Return [x, y] of the center of cell containing provided text 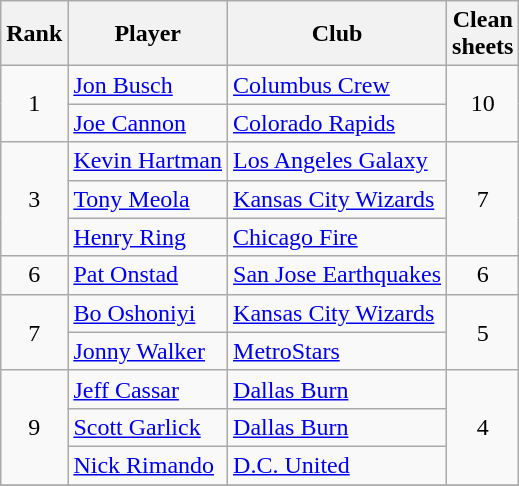
4 [483, 427]
Club [338, 34]
Jonny Walker [148, 351]
3 [34, 199]
Joe Cannon [148, 123]
1 [34, 104]
5 [483, 332]
Jeff Cassar [148, 389]
Columbus Crew [338, 85]
D.C. United [338, 465]
Henry Ring [148, 237]
Cleansheets [483, 34]
Pat Onstad [148, 275]
Nick Rimando [148, 465]
10 [483, 104]
Colorado Rapids [338, 123]
Chicago Fire [338, 237]
9 [34, 427]
San Jose Earthquakes [338, 275]
Tony Meola [148, 199]
Kevin Hartman [148, 161]
Jon Busch [148, 85]
Los Angeles Galaxy [338, 161]
Scott Garlick [148, 427]
Bo Oshoniyi [148, 313]
Rank [34, 34]
MetroStars [338, 351]
Player [148, 34]
